Find where the given text appears and provide that cell's center as (X, Y) coordinate. 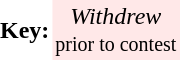
Withdrewprior to contest (116, 30)
